Provide the (X, Y) coordinate of the cell's center where the given text is located.  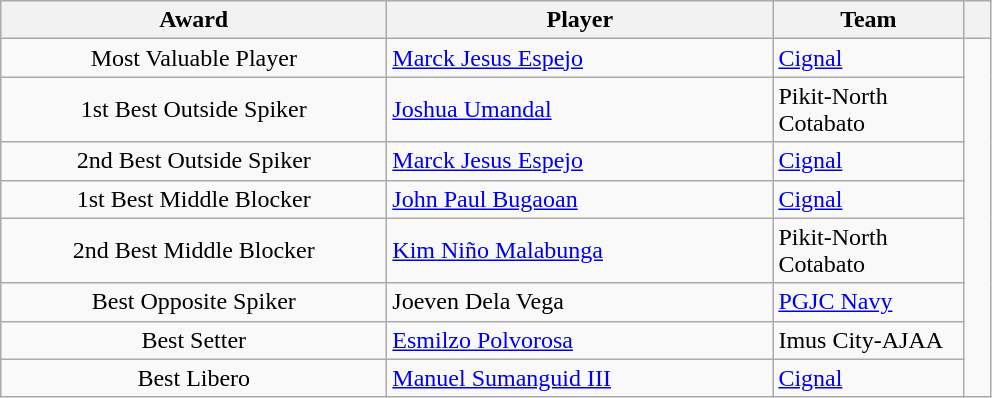
Esmilzo Polvorosa (580, 340)
2nd Best Middle Blocker (194, 250)
Best Libero (194, 378)
Team (868, 20)
Best Setter (194, 340)
Imus City-AJAA (868, 340)
Most Valuable Player (194, 58)
Manuel Sumanguid III (580, 378)
Kim Niño Malabunga (580, 250)
Award (194, 20)
Joeven Dela Vega (580, 302)
John Paul Bugaoan (580, 199)
1st Best Outside Spiker (194, 110)
Best Opposite Spiker (194, 302)
1st Best Middle Blocker (194, 199)
2nd Best Outside Spiker (194, 161)
Joshua Umandal (580, 110)
PGJC Navy (868, 302)
Player (580, 20)
